Pinpoint the cell where the given text exists, returning its (x, y) midpoint coordinate. 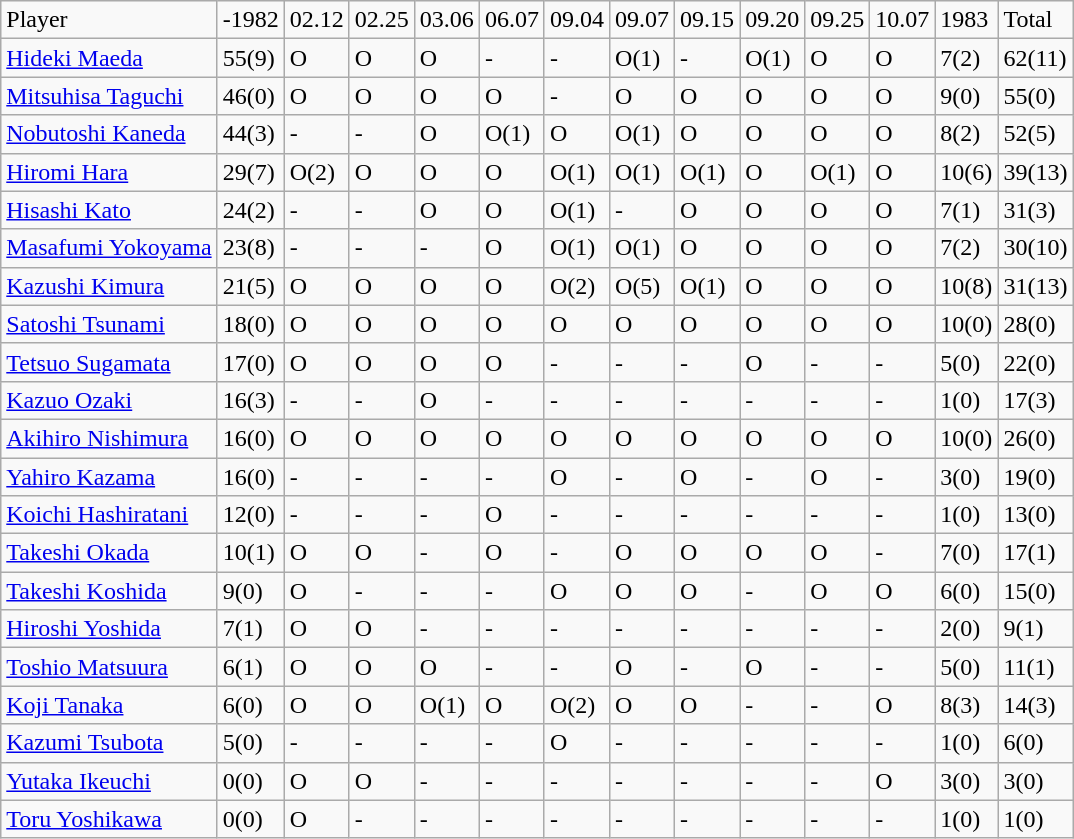
Kazuo Ozaki (109, 400)
-1982 (250, 20)
Hisashi Kato (109, 210)
23(8) (250, 248)
18(0) (250, 324)
06.07 (512, 20)
09.07 (642, 20)
09.15 (708, 20)
15(0) (1036, 591)
13(0) (1036, 515)
1983 (966, 20)
8(2) (966, 134)
10(1) (250, 553)
Tetsuo Sugamata (109, 362)
26(0) (1036, 438)
Yutaka Ikeuchi (109, 781)
Hiroshi Yoshida (109, 629)
10(8) (966, 286)
16(3) (250, 400)
Mitsuhisa Taguchi (109, 96)
21(5) (250, 286)
Yahiro Kazama (109, 477)
14(3) (1036, 705)
62(11) (1036, 58)
Takeshi Koshida (109, 591)
46(0) (250, 96)
10(6) (966, 172)
12(0) (250, 515)
Hideki Maeda (109, 58)
Akihiro Nishimura (109, 438)
30(10) (1036, 248)
Kazushi Kimura (109, 286)
03.06 (446, 20)
11(1) (1036, 667)
31(3) (1036, 210)
52(5) (1036, 134)
Koichi Hashiratani (109, 515)
Toshio Matsuura (109, 667)
02.12 (316, 20)
17(3) (1036, 400)
Koji Tanaka (109, 705)
7(0) (966, 553)
19(0) (1036, 477)
44(3) (250, 134)
39(13) (1036, 172)
9(1) (1036, 629)
Toru Yoshikawa (109, 819)
Takeshi Okada (109, 553)
8(3) (966, 705)
09.04 (576, 20)
28(0) (1036, 324)
29(7) (250, 172)
Player (109, 20)
22(0) (1036, 362)
Nobutoshi Kaneda (109, 134)
09.20 (772, 20)
02.25 (382, 20)
Kazumi Tsubota (109, 743)
Satoshi Tsunami (109, 324)
2(0) (966, 629)
17(0) (250, 362)
Hiromi Hara (109, 172)
31(13) (1036, 286)
Masafumi Yokoyama (109, 248)
O(5) (642, 286)
Total (1036, 20)
24(2) (250, 210)
09.25 (838, 20)
6(1) (250, 667)
10.07 (902, 20)
55(0) (1036, 96)
17(1) (1036, 553)
55(9) (250, 58)
